Pinpoint the cell where the given text exists, returning its [x, y] midpoint coordinate. 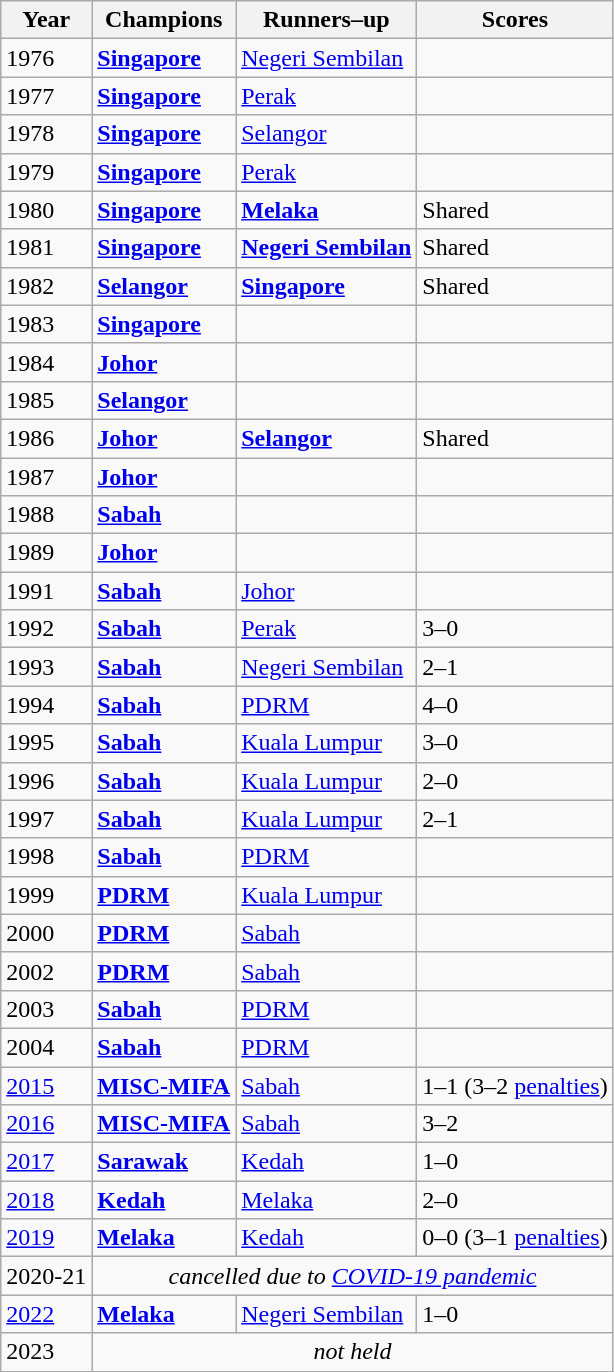
1983 [46, 324]
0–0 (3–1 penalties) [515, 1238]
1982 [46, 286]
1988 [46, 515]
Champions [164, 20]
2000 [46, 933]
1979 [46, 172]
1993 [46, 667]
1997 [46, 819]
2016 [46, 1124]
2017 [46, 1162]
2019 [46, 1238]
not held [352, 1352]
2004 [46, 1047]
1980 [46, 210]
2015 [46, 1085]
2022 [46, 1314]
1996 [46, 781]
1981 [46, 248]
1995 [46, 743]
1985 [46, 400]
1987 [46, 477]
1977 [46, 96]
Runners–up [326, 20]
Scores [515, 20]
1976 [46, 58]
2002 [46, 971]
4–0 [515, 705]
3–2 [515, 1124]
cancelled due to COVID-19 pandemic [352, 1276]
2003 [46, 1009]
1986 [46, 438]
Sarawak [164, 1162]
2020-21 [46, 1276]
1978 [46, 134]
1984 [46, 362]
1–1 (3–2 penalties) [515, 1085]
1989 [46, 553]
1999 [46, 895]
1994 [46, 705]
2023 [46, 1352]
1991 [46, 591]
2018 [46, 1200]
1998 [46, 857]
Year [46, 20]
1992 [46, 629]
